From the cell containing the given text, extract its center point as [x, y] coordinate. 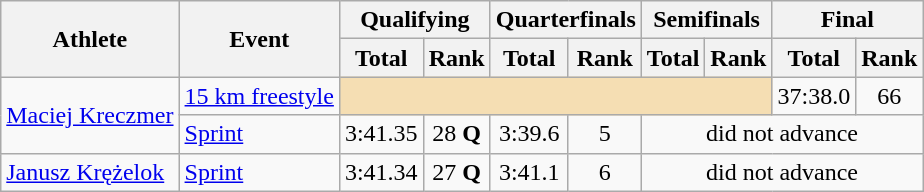
15 km freestyle [259, 96]
Athlete [90, 39]
3:41.1 [529, 172]
6 [604, 172]
3:41.35 [381, 134]
5 [604, 134]
66 [890, 96]
Janusz Krężelok [90, 172]
Semifinals [706, 20]
3:39.6 [529, 134]
Qualifying [414, 20]
27 Q [456, 172]
Maciej Kreczmer [90, 115]
3:41.34 [381, 172]
37:38.0 [814, 96]
Event [259, 39]
Final [848, 20]
Quarterfinals [566, 20]
28 Q [456, 134]
